Find where the given text appears and provide that cell's center as (X, Y) coordinate. 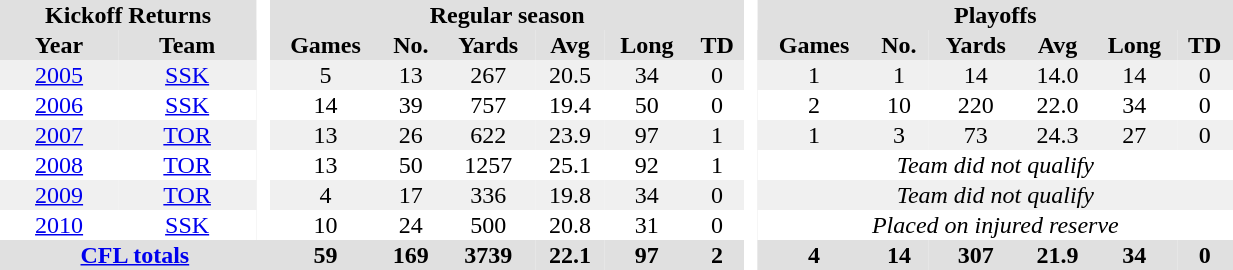
24 (410, 225)
757 (488, 105)
2005 (59, 75)
25.1 (570, 165)
267 (488, 75)
2009 (59, 195)
14.0 (1057, 75)
2006 (59, 105)
21.9 (1057, 255)
22.0 (1057, 105)
20.8 (570, 225)
3 (899, 135)
336 (488, 195)
73 (976, 135)
Year (59, 45)
26 (410, 135)
24.3 (1057, 135)
500 (488, 225)
2008 (59, 165)
23.9 (570, 135)
20.5 (570, 75)
5 (326, 75)
Team (187, 45)
17 (410, 195)
Regular season (508, 15)
307 (976, 255)
22.1 (570, 255)
31 (646, 225)
622 (488, 135)
220 (976, 105)
27 (1134, 135)
19.4 (570, 105)
3739 (488, 255)
169 (410, 255)
1257 (488, 165)
39 (410, 105)
2010 (59, 225)
Kickoff Returns (128, 15)
Playoffs (995, 15)
92 (646, 165)
Placed on injured reserve (995, 225)
CFL totals (135, 255)
59 (326, 255)
2007 (59, 135)
19.8 (570, 195)
